Determine the (X, Y) coordinate at the center of the cell enclosing the given text.  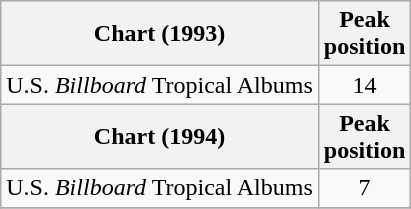
7 (364, 188)
14 (364, 85)
Chart (1993) (160, 34)
Chart (1994) (160, 136)
